Identify which cell holds the provided text, then report its [x, y] central coordinate. 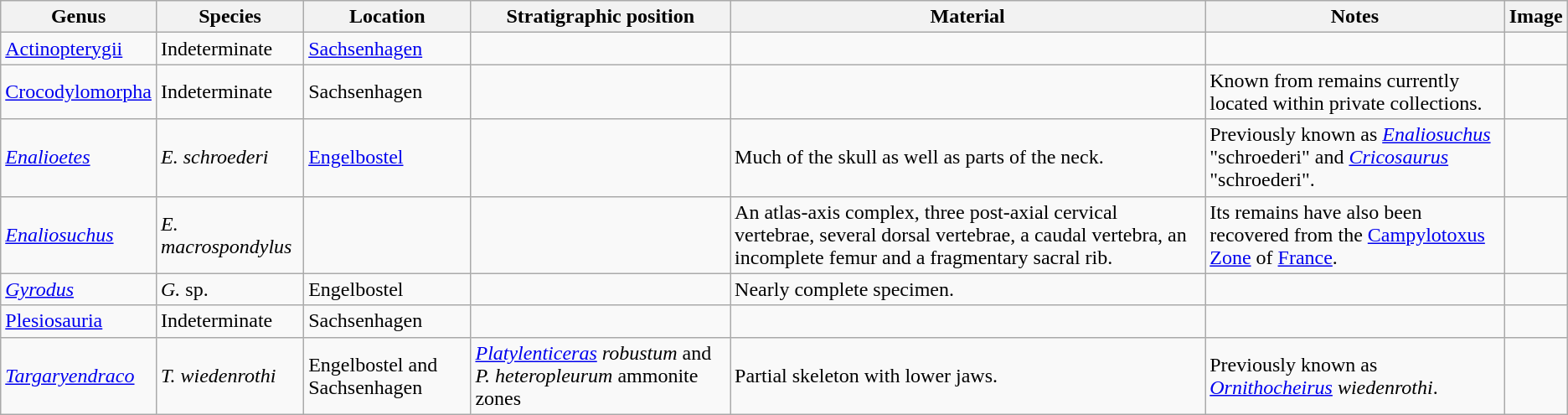
Genus [79, 17]
T. wiedenrothi [230, 376]
Plesiosauria [79, 321]
Image [1536, 17]
Species [230, 17]
E. schroederi [230, 158]
Enaliosuchus [79, 235]
Gyrodus [79, 289]
Location [387, 17]
Targaryendraco [79, 376]
Notes [1355, 17]
Much of the skull as well as parts of the neck. [968, 158]
Crocodylomorpha [79, 92]
E. macrospondylus [230, 235]
Enalioetes [79, 158]
Platylenticeras robustum and P. heteropleurum ammonite zones [601, 376]
Its remains have also been recovered from the Campylotoxus Zone of France. [1355, 235]
Previously known as Ornithocheirus wiedenrothi. [1355, 376]
G. sp. [230, 289]
Actinopterygii [79, 49]
Known from remains currently located within private collections. [1355, 92]
Previously known as Enaliosuchus "schroederi" and Cricosaurus "schroederi". [1355, 158]
Stratigraphic position [601, 17]
Partial skeleton with lower jaws. [968, 376]
Nearly complete specimen. [968, 289]
Engelbostel and Sachsenhagen [387, 376]
Material [968, 17]
